Capture the cell that displays the provided text and extract its (x, y) central coordinate. 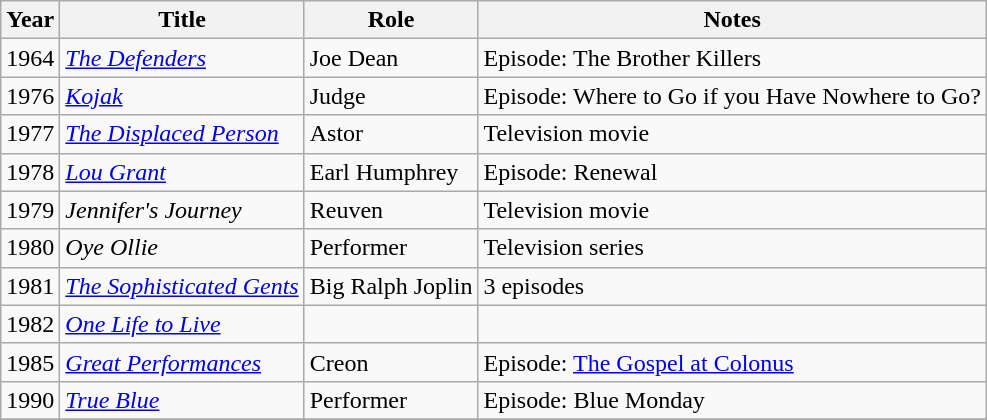
1979 (30, 210)
Kojak (182, 96)
The Defenders (182, 58)
Episode: The Brother Killers (732, 58)
Year (30, 20)
The Displaced Person (182, 134)
1977 (30, 134)
Episode: Renewal (732, 172)
Reuven (391, 210)
Title (182, 20)
Big Ralph Joplin (391, 286)
1976 (30, 96)
One Life to Live (182, 324)
1982 (30, 324)
Episode: The Gospel at Colonus (732, 362)
3 episodes (732, 286)
1985 (30, 362)
The Sophisticated Gents (182, 286)
Great Performances (182, 362)
1980 (30, 248)
Creon (391, 362)
1978 (30, 172)
Earl Humphrey (391, 172)
Episode: Blue Monday (732, 400)
True Blue (182, 400)
1990 (30, 400)
Lou Grant (182, 172)
Judge (391, 96)
Role (391, 20)
Notes (732, 20)
Astor (391, 134)
Oye Ollie (182, 248)
Joe Dean (391, 58)
1964 (30, 58)
Television series (732, 248)
Jennifer's Journey (182, 210)
Episode: Where to Go if you Have Nowhere to Go? (732, 96)
1981 (30, 286)
